Return [x, y] of the center of cell containing provided text 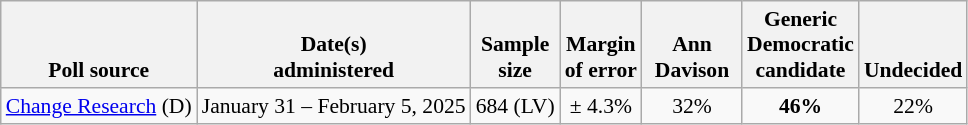
Undecided [913, 44]
684 (LV) [516, 106]
± 4.3% [601, 106]
32% [692, 106]
Marginof error [601, 44]
Poll source [99, 44]
January 31 – February 5, 2025 [334, 106]
GenericDemocratic candidate [800, 44]
46% [800, 106]
Samplesize [516, 44]
AnnDavison [692, 44]
Change Research (D) [99, 106]
Date(s)administered [334, 44]
22% [913, 106]
